Pinpoint the cell where the given text exists, returning its (X, Y) midpoint coordinate. 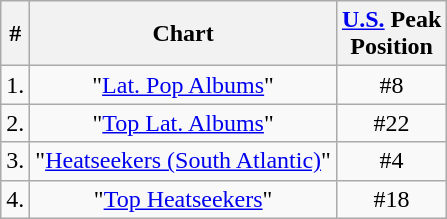
3. (16, 161)
U.S. PeakPosition (391, 34)
# (16, 34)
#8 (391, 85)
#4 (391, 161)
"Lat. Pop Albums" (184, 85)
1. (16, 85)
"Top Lat. Albums" (184, 123)
"Top Heatseekers" (184, 199)
Chart (184, 34)
"Heatseekers (South Atlantic)" (184, 161)
#22 (391, 123)
4. (16, 199)
2. (16, 123)
#18 (391, 199)
